Search for the cell housing the specified text and yield its [x, y] center coordinate. 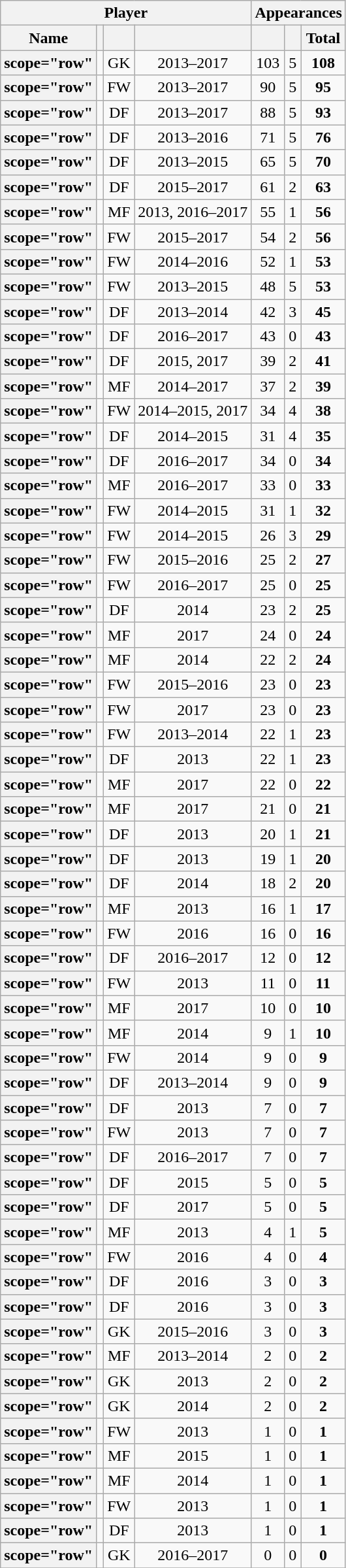
35 [324, 436]
19 [268, 859]
71 [268, 137]
2013–2016 [193, 137]
65 [268, 162]
93 [324, 112]
2015, 2017 [193, 361]
108 [324, 63]
90 [268, 88]
37 [268, 386]
17 [324, 909]
2013, 2016–2017 [193, 212]
Name [48, 38]
32 [324, 510]
27 [324, 560]
2014–2017 [193, 386]
42 [268, 312]
Player [126, 13]
88 [268, 112]
38 [324, 411]
2014–2015, 2017 [193, 411]
54 [268, 237]
45 [324, 312]
Appearances [298, 13]
61 [268, 187]
55 [268, 212]
Total [324, 38]
63 [324, 187]
70 [324, 162]
95 [324, 88]
29 [324, 535]
103 [268, 63]
41 [324, 361]
76 [324, 137]
52 [268, 261]
26 [268, 535]
48 [268, 286]
18 [268, 884]
2014–2016 [193, 261]
